Find where the given text appears and provide that cell's center as [x, y] coordinate. 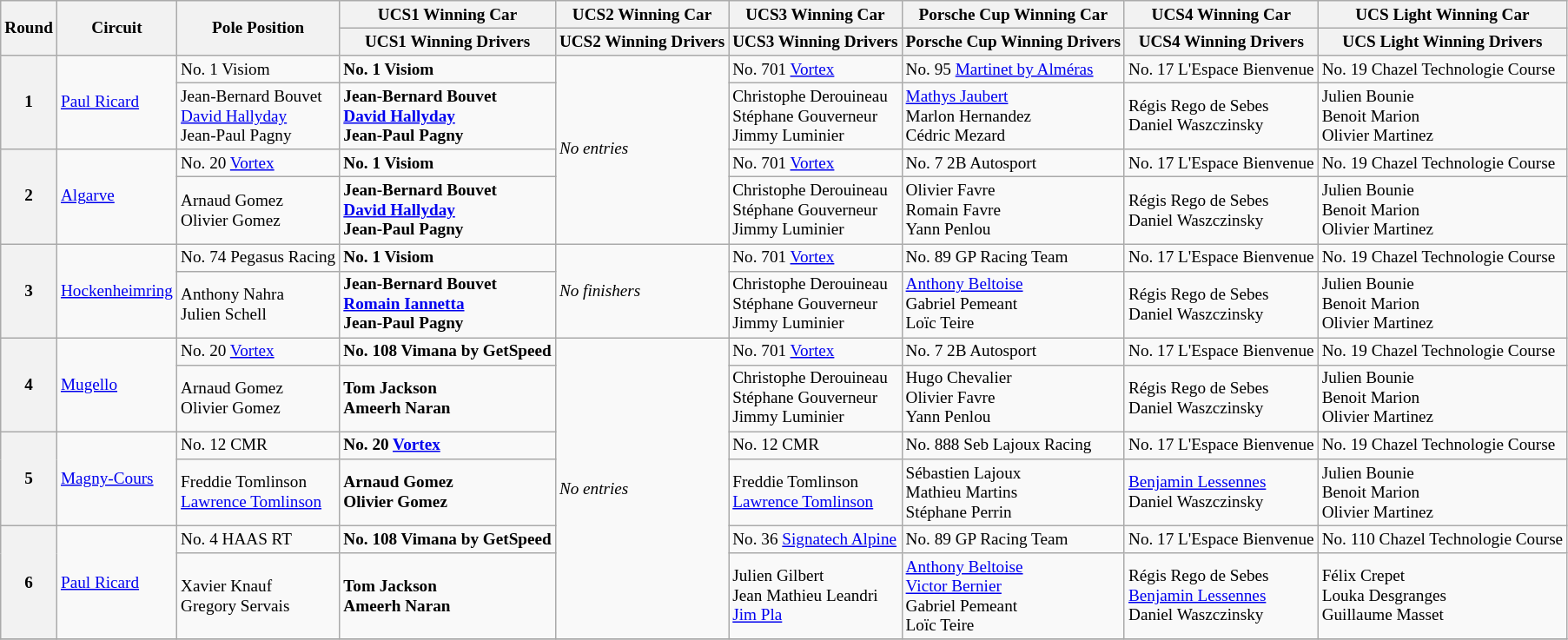
2 [30, 196]
Olivier Favre Romain Favre Yann Penlou [1013, 210]
Julien Gilbert Jean Mathieu Leandri Jim Pla [815, 596]
No. 4 HAAS RT [259, 539]
Benjamin Lessennes Daniel Waszczinsky [1221, 493]
Régis Rego de Sebes Benjamin Lessennes Daniel Waszczinsky [1221, 596]
Magny-Cours [116, 478]
3 [30, 290]
UCS4 Winning Car [1221, 15]
Anthony Nahra Julien Schell [259, 304]
Mathys Jaubert Marlon Hernandez Cédric Mezard [1013, 116]
Mugello [116, 385]
UCS4 Winning Drivers [1221, 42]
Circuit [116, 28]
6 [30, 582]
Xavier Knauf Gregory Servais [259, 596]
No. 74 Pegasus Racing [259, 257]
No. 95 Martinet by Alméras [1013, 69]
UCS1 Winning Drivers [448, 42]
UCS3 Winning Car [815, 15]
Jean-Bernard Bouvet Romain Iannetta Jean-Paul Pagny [448, 304]
UCS1 Winning Car [448, 15]
Porsche Cup Winning Car [1013, 15]
UCS2 Winning Drivers [641, 42]
Pole Position [259, 28]
No. 36 Signatech Alpine [815, 539]
UCS Light Winning Drivers [1442, 42]
No finishers [641, 290]
Hugo Chevalier Olivier Favre Yann Penlou [1013, 398]
Félix Crepet Louka Desgranges Guillaume Masset [1442, 596]
4 [30, 385]
Sébastien Lajoux Mathieu Martins Stéphane Perrin [1013, 493]
Anthony Beltoise Gabriel Pemeant Loïc Teire [1013, 304]
Anthony Beltoise Victor Bernier Gabriel Pemeant Loïc Teire [1013, 596]
1 [30, 102]
UCS3 Winning Drivers [815, 42]
UCS2 Winning Car [641, 15]
Round [30, 28]
Algarve [116, 196]
No. 888 Seb Lajoux Racing [1013, 445]
No. 110 Chazel Technologie Course [1442, 539]
5 [30, 478]
Hockenheimring [116, 290]
Porsche Cup Winning Drivers [1013, 42]
UCS Light Winning Car [1442, 15]
